Determine the (X, Y) coordinate at the center of the cell enclosing the given text.  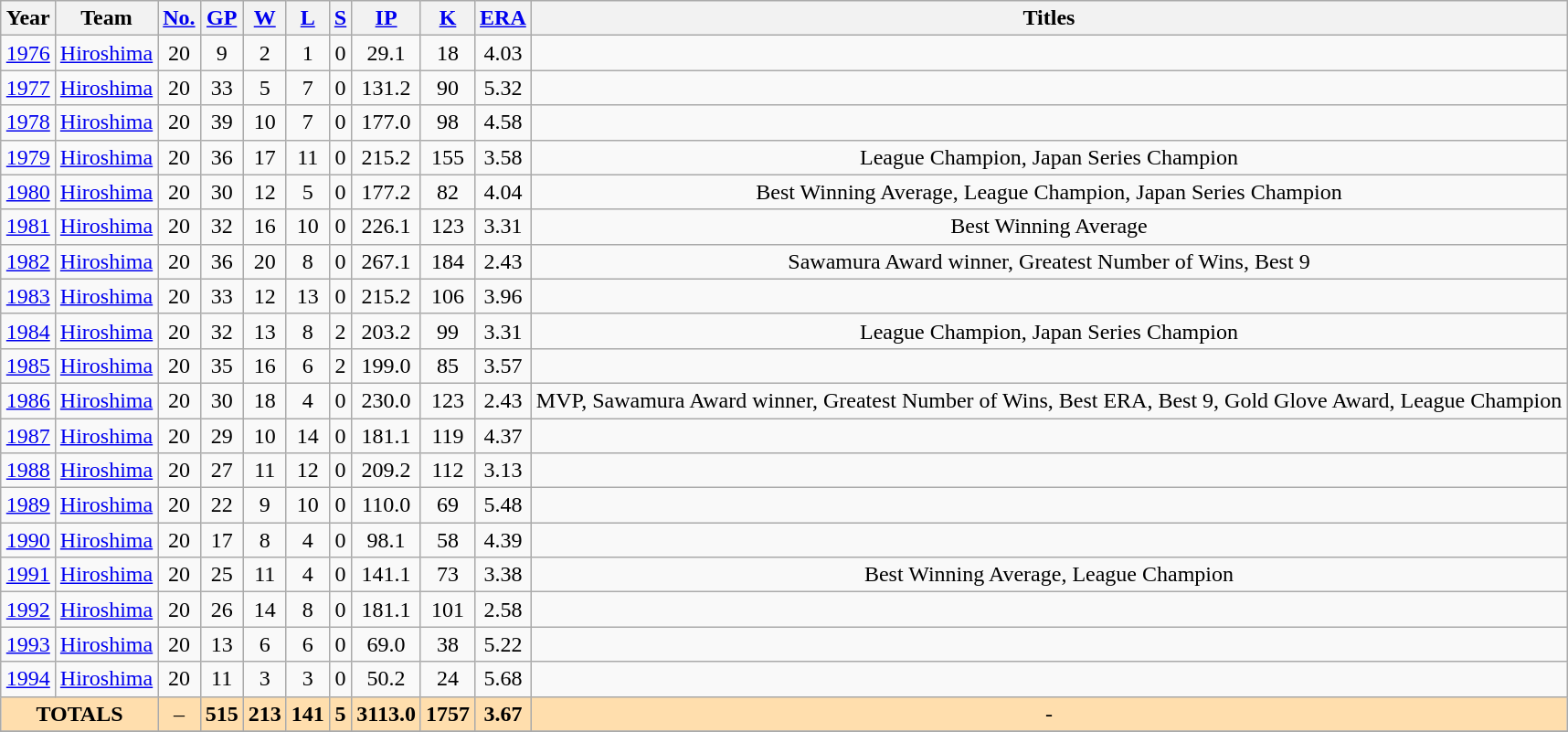
Titles (1049, 18)
L (307, 18)
1992 (27, 610)
Sawamura Award winner, Greatest Number of Wins, Best 9 (1049, 261)
1977 (27, 88)
K (448, 18)
26 (221, 610)
50.2 (387, 679)
213 (265, 714)
35 (221, 366)
Best Winning Average, League Champion (1049, 575)
TOTALS (79, 714)
1987 (27, 436)
99 (448, 331)
209.2 (387, 471)
GP (221, 18)
1757 (448, 714)
98 (448, 122)
27 (221, 471)
90 (448, 88)
- (1049, 714)
4.03 (503, 53)
1981 (27, 227)
155 (448, 157)
29 (221, 436)
82 (448, 192)
1986 (27, 400)
131.2 (387, 88)
267.1 (387, 261)
ERA (503, 18)
1984 (27, 331)
38 (448, 644)
73 (448, 575)
515 (221, 714)
3.96 (503, 296)
2.58 (503, 610)
5.32 (503, 88)
1994 (27, 679)
39 (221, 122)
203.2 (387, 331)
1982 (27, 261)
101 (448, 610)
W (265, 18)
112 (448, 471)
1983 (27, 296)
230.0 (387, 400)
4.37 (503, 436)
58 (448, 540)
1979 (27, 157)
1980 (27, 192)
Team (106, 18)
5.22 (503, 644)
184 (448, 261)
199.0 (387, 366)
S (340, 18)
69.0 (387, 644)
3.57 (503, 366)
1993 (27, 644)
3.58 (503, 157)
Best Winning Average (1049, 227)
1988 (27, 471)
3.67 (503, 714)
98.1 (387, 540)
IP (387, 18)
1985 (27, 366)
177.2 (387, 192)
1991 (27, 575)
106 (448, 296)
1978 (27, 122)
5.48 (503, 505)
119 (448, 436)
22 (221, 505)
No. (179, 18)
Best Winning Average, League Champion, Japan Series Champion (1049, 192)
141.1 (387, 575)
3.38 (503, 575)
29.1 (387, 53)
Year (27, 18)
110.0 (387, 505)
4.39 (503, 540)
5.68 (503, 679)
3113.0 (387, 714)
69 (448, 505)
1 (307, 53)
4.04 (503, 192)
85 (448, 366)
226.1 (387, 227)
4.58 (503, 122)
141 (307, 714)
MVP, Sawamura Award winner, Greatest Number of Wins, Best ERA, Best 9, Gold Glove Award, League Champion (1049, 400)
177.0 (387, 122)
1989 (27, 505)
3.13 (503, 471)
– (179, 714)
1990 (27, 540)
1976 (27, 53)
24 (448, 679)
25 (221, 575)
